Locate the cell with the specified text and output its (x, y) center coordinate. 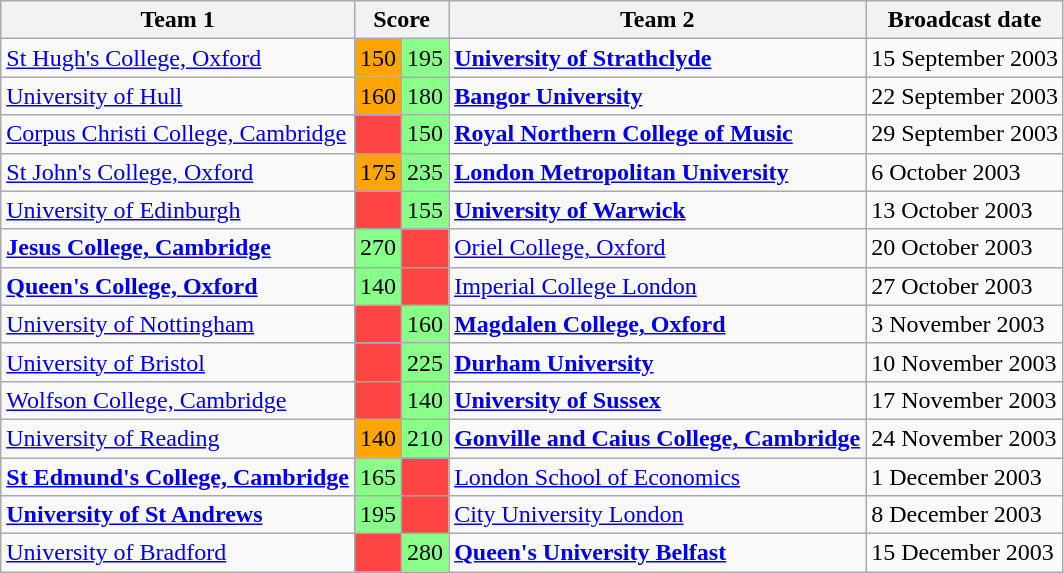
27 October 2003 (965, 286)
8 December 2003 (965, 515)
225 (426, 362)
Team 1 (178, 20)
6 October 2003 (965, 172)
175 (378, 172)
270 (378, 248)
1 December 2003 (965, 477)
Jesus College, Cambridge (178, 248)
Bangor University (658, 96)
Royal Northern College of Music (658, 134)
University of Strathclyde (658, 58)
University of Edinburgh (178, 210)
Team 2 (658, 20)
St Hugh's College, Oxford (178, 58)
155 (426, 210)
Broadcast date (965, 20)
280 (426, 553)
Queen's University Belfast (658, 553)
Oriel College, Oxford (658, 248)
University of Bristol (178, 362)
St John's College, Oxford (178, 172)
Imperial College London (658, 286)
University of Sussex (658, 400)
Queen's College, Oxford (178, 286)
University of Hull (178, 96)
24 November 2003 (965, 438)
17 November 2003 (965, 400)
15 December 2003 (965, 553)
University of Reading (178, 438)
15 September 2003 (965, 58)
Gonville and Caius College, Cambridge (658, 438)
University of St Andrews (178, 515)
13 October 2003 (965, 210)
London School of Economics (658, 477)
Wolfson College, Cambridge (178, 400)
29 September 2003 (965, 134)
London Metropolitan University (658, 172)
Score (402, 20)
University of Warwick (658, 210)
Magdalen College, Oxford (658, 324)
210 (426, 438)
City University London (658, 515)
180 (426, 96)
Corpus Christi College, Cambridge (178, 134)
3 November 2003 (965, 324)
University of Nottingham (178, 324)
10 November 2003 (965, 362)
20 October 2003 (965, 248)
University of Bradford (178, 553)
Durham University (658, 362)
22 September 2003 (965, 96)
165 (378, 477)
235 (426, 172)
St Edmund's College, Cambridge (178, 477)
